Provide the (x, y) coordinate of the cell's center where the given text is located.  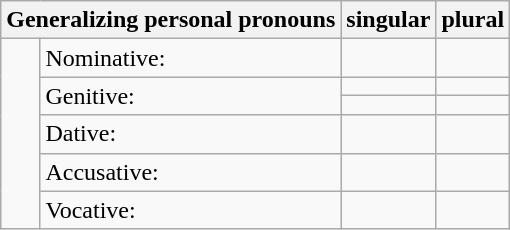
Genitive: (190, 96)
plural (473, 20)
Dative: (190, 134)
Vocative: (190, 210)
Nominative: (190, 58)
Accusative: (190, 172)
Generalizing personal pronouns (171, 20)
singular (388, 20)
